Extract the (X, Y) coordinate from the center of the cell holding the provided text.  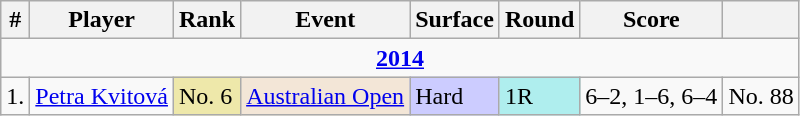
Surface (455, 20)
1. (16, 96)
Event (326, 20)
Australian Open (326, 96)
1R (539, 96)
No. 88 (761, 96)
Player (102, 20)
No. 6 (208, 96)
Score (652, 20)
# (16, 20)
Hard (455, 96)
2014 (400, 58)
Rank (208, 20)
6–2, 1–6, 6–4 (652, 96)
Petra Kvitová (102, 96)
Round (539, 20)
